Identify which cell holds the provided text, then report its [X, Y] central coordinate. 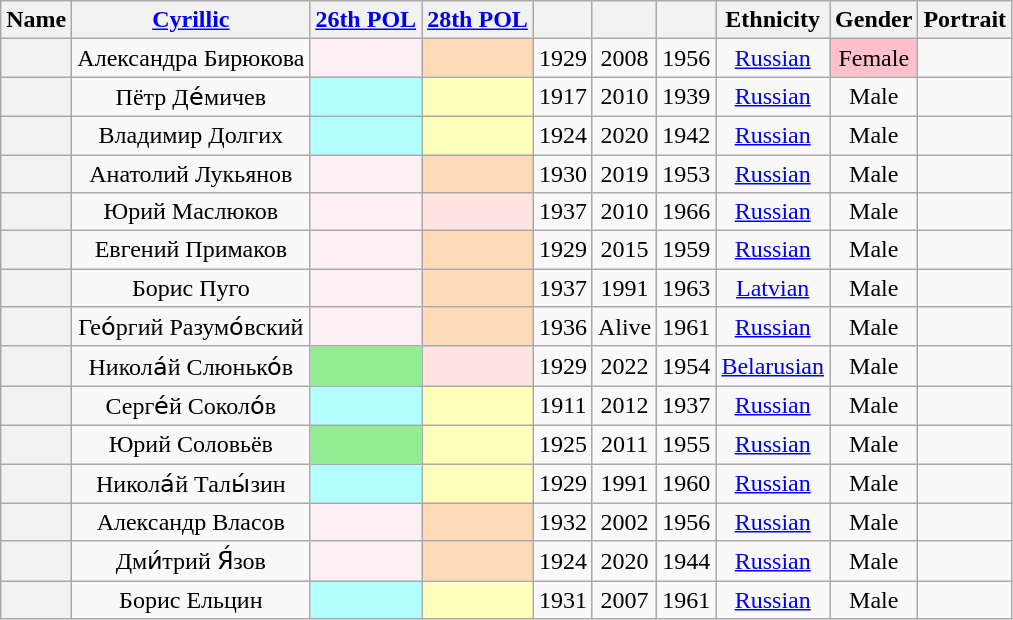
2015 [624, 250]
Александра Бирюкова [191, 58]
1936 [562, 327]
Никола́й Талы́зин [191, 484]
1917 [562, 97]
1959 [686, 250]
28th POL [478, 20]
1932 [562, 522]
Дми́трий Я́зов [191, 561]
Portrait [965, 20]
1960 [686, 484]
1925 [562, 444]
1954 [686, 366]
1939 [686, 97]
Никола́й Слюнько́в [191, 366]
Гео́ргий Разумо́вский [191, 327]
2012 [624, 406]
2002 [624, 522]
2008 [624, 58]
1955 [686, 444]
1944 [686, 561]
Борис Пуго [191, 288]
Юрий Маслюков [191, 212]
1963 [686, 288]
1930 [562, 173]
Евгений Примаков [191, 250]
Пётр Де́мичев [191, 97]
Александр Власов [191, 522]
Анатолий Лукьянов [191, 173]
26th POL [366, 20]
Name [36, 20]
Latvian [773, 288]
1966 [686, 212]
Alive [624, 327]
Ethnicity [773, 20]
Cyrillic [191, 20]
Gender [874, 20]
2022 [624, 366]
2007 [624, 600]
Юрий Соловьёв [191, 444]
Борис Ельцин [191, 600]
Владимир Долгих [191, 135]
Серге́й Соколо́в [191, 406]
2019 [624, 173]
2011 [624, 444]
1931 [562, 600]
1953 [686, 173]
Belarusian [773, 366]
1911 [562, 406]
Female [874, 58]
1942 [686, 135]
